Output the (x, y) coordinate of the center of the cell containing the given text.  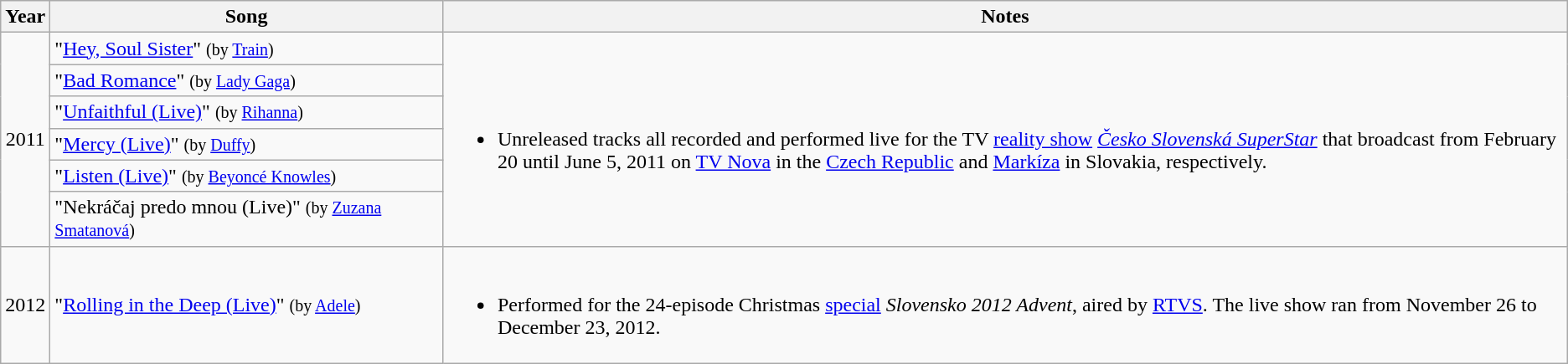
"Nekráčaj predo mnou (Live)" (by Zuzana Smatanová) (246, 219)
"Rolling in the Deep (Live)" (by Adele) (246, 305)
Song (246, 17)
"Unfaithful (Live)" (by Rihanna) (246, 112)
"Listen (Live)" (by Beyoncé Knowles) (246, 176)
2012 (25, 305)
"Mercy (Live)" (by Duffy) (246, 144)
Year (25, 17)
Performed for the 24-episode Christmas special Slovensko 2012 Advent, aired by RTVS. The live show ran from November 26 to December 23, 2012. (1005, 305)
"Hey, Soul Sister" (by Train) (246, 49)
Notes (1005, 17)
"Bad Romance" (by Lady Gaga) (246, 80)
2011 (25, 139)
